Scan for the cell matching the given text and deliver its [x, y] coordinate at center. 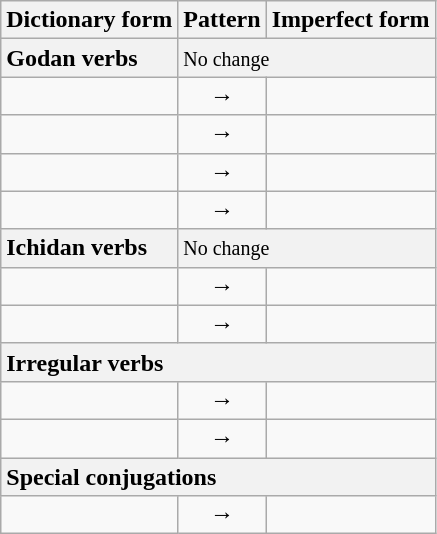
Ichidan verbs [90, 248]
Dictionary form [90, 20]
Pattern [222, 20]
Irregular verbs [218, 362]
Special conjugations [218, 477]
Godan verbs [90, 58]
Imperfect form [350, 20]
